Return the (X, Y) coordinate for the center point of the cell that contains the specified text.  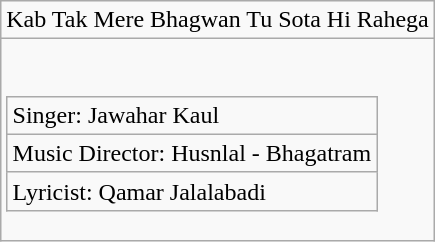
Singer: Jawahar Kaul (192, 115)
Lyricist: Qamar Jalalabadi (192, 191)
Kab Tak Mere Bhagwan Tu Sota Hi Rahega (218, 20)
Singer: Jawahar Kaul Music Director: Husnlal - Bhagatram Lyricist: Qamar Jalalabadi (218, 140)
Music Director: Husnlal - Bhagatram (192, 153)
